Identify which cell holds the provided text, then report its [x, y] central coordinate. 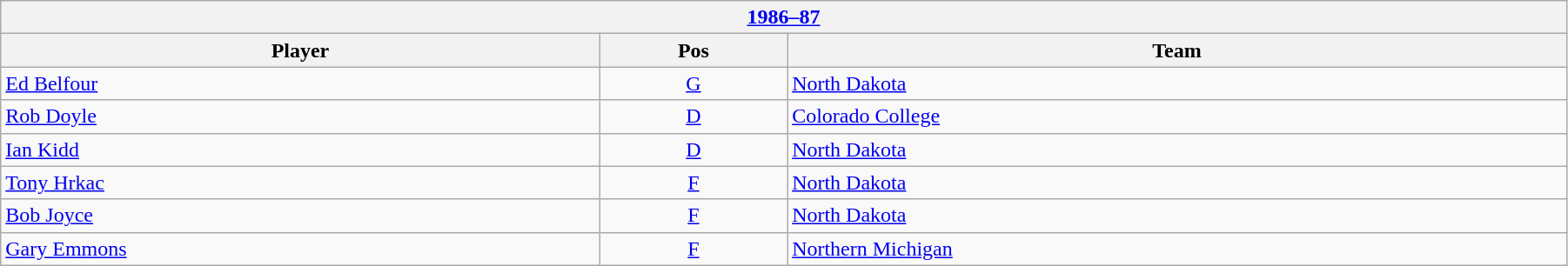
Pos [693, 50]
Bob Joyce [300, 216]
G [693, 83]
Ian Kidd [300, 150]
Colorado College [1177, 116]
Player [300, 50]
Gary Emmons [300, 249]
Rob Doyle [300, 116]
Ed Belfour [300, 83]
1986–87 [784, 17]
Team [1177, 50]
Northern Michigan [1177, 249]
Tony Hrkac [300, 183]
